Find where the given text appears and provide that cell's center as [X, Y] coordinate. 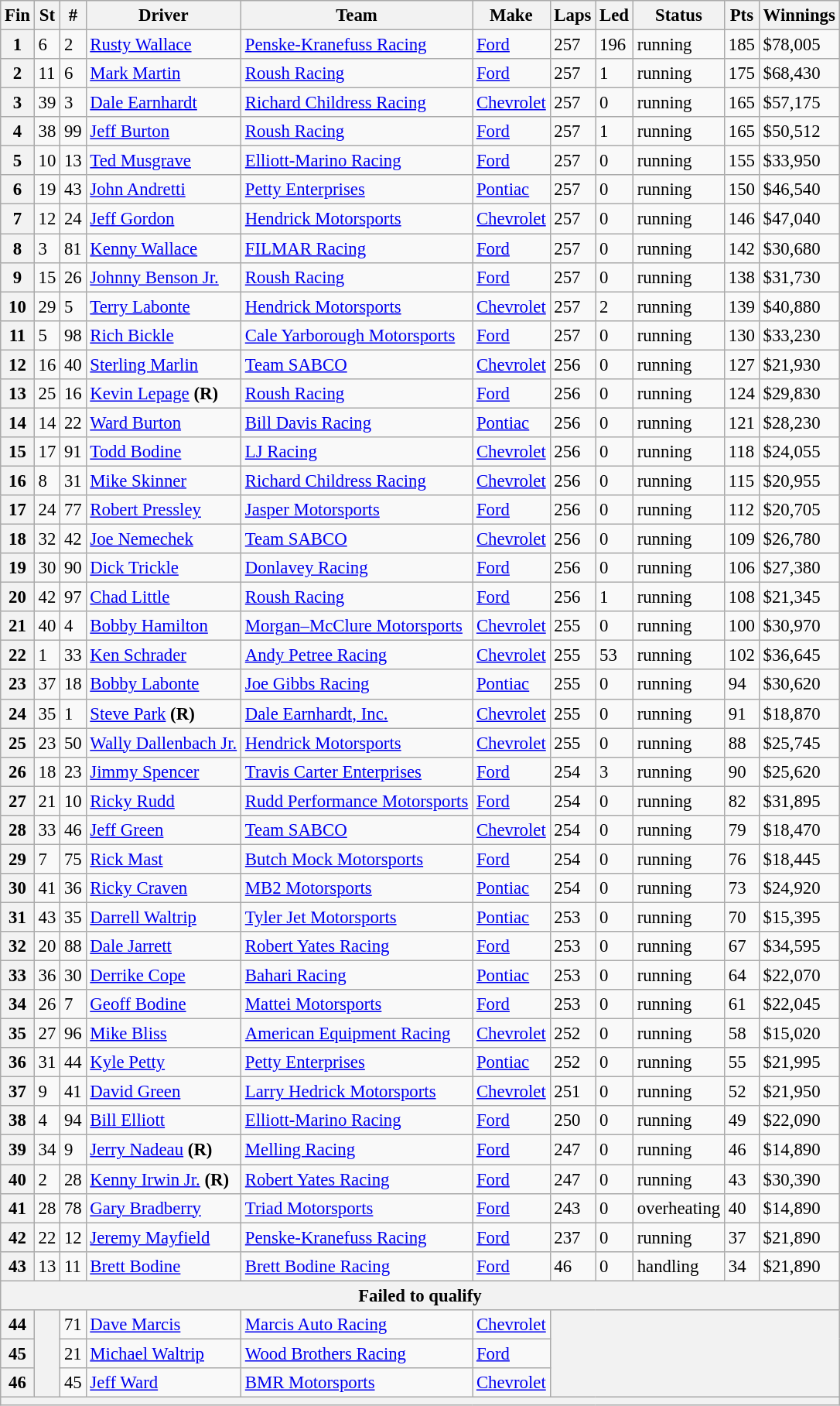
112 [741, 510]
$33,230 [799, 335]
Kevin Lepage (R) [163, 394]
Geoff Bodine [163, 1004]
Michael Waltrip [163, 1353]
$22,090 [799, 1121]
58 [741, 1034]
Terry Labonte [163, 306]
Wood Brothers Racing [356, 1353]
73 [741, 888]
$21,930 [799, 364]
$20,705 [799, 510]
Tyler Jet Motorsports [356, 917]
Bobby Hamilton [163, 626]
$36,645 [799, 655]
$50,512 [799, 132]
237 [572, 1237]
John Andretti [163, 190]
251 [572, 1092]
99 [73, 132]
Derrike Cope [163, 976]
127 [741, 364]
Mark Martin [163, 74]
Ted Musgrave [163, 161]
Kenny Irwin Jr. (R) [163, 1179]
146 [741, 219]
$22,070 [799, 976]
Johnny Benson Jr. [163, 277]
Wally Dallenbach Jr. [163, 743]
$21,950 [799, 1092]
Ricky Rudd [163, 801]
$21,345 [799, 597]
Andy Petree Racing [356, 655]
$30,390 [799, 1179]
Sterling Marlin [163, 364]
52 [741, 1092]
Failed to qualify [420, 1295]
$31,895 [799, 801]
Gary Bradberry [163, 1208]
Team [356, 15]
$27,380 [799, 568]
Jeff Ward [163, 1383]
Mike Bliss [163, 1034]
102 [741, 655]
Ricky Craven [163, 888]
handling [678, 1266]
Donlavey Racing [356, 568]
106 [741, 568]
$30,680 [799, 248]
124 [741, 394]
Triad Motorsports [356, 1208]
96 [73, 1034]
LJ Racing [356, 452]
$20,955 [799, 481]
82 [741, 801]
$18,470 [799, 830]
Jasper Motorsports [356, 510]
Jeff Green [163, 830]
79 [741, 830]
Darrell Waltrip [163, 917]
$24,920 [799, 888]
MB2 Motorsports [356, 888]
$18,445 [799, 859]
overheating [678, 1208]
155 [741, 161]
75 [73, 859]
243 [572, 1208]
Bill Elliott [163, 1121]
Brett Bodine Racing [356, 1266]
$30,620 [799, 685]
70 [741, 917]
Joe Gibbs Racing [356, 685]
121 [741, 422]
$33,950 [799, 161]
50 [73, 743]
Cale Yarborough Motorsports [356, 335]
$24,055 [799, 452]
67 [741, 946]
David Green [163, 1092]
$15,395 [799, 917]
Make [511, 15]
Marcis Auto Racing [356, 1325]
78 [73, 1208]
138 [741, 277]
Fin [18, 15]
$57,175 [799, 103]
Dick Trickle [163, 568]
Chad Little [163, 597]
Bill Davis Racing [356, 422]
Morgan–McClure Motorsports [356, 626]
Jimmy Spencer [163, 771]
Dale Jarrett [163, 946]
Winnings [799, 15]
175 [741, 74]
Melling Racing [356, 1150]
109 [741, 539]
49 [741, 1121]
$31,730 [799, 277]
$25,620 [799, 771]
64 [741, 976]
Mattei Motorsports [356, 1004]
Led [614, 15]
61 [741, 1004]
Brett Bodine [163, 1266]
142 [741, 248]
76 [741, 859]
$22,045 [799, 1004]
Laps [572, 15]
Status [678, 15]
$15,020 [799, 1034]
Butch Mock Motorsports [356, 859]
BMR Motorsports [356, 1383]
Rusty Wallace [163, 45]
Rudd Performance Motorsports [356, 801]
$47,040 [799, 219]
118 [741, 452]
150 [741, 190]
Driver [163, 15]
55 [741, 1062]
Rich Bickle [163, 335]
Kenny Wallace [163, 248]
Dale Earnhardt, Inc. [356, 713]
97 [73, 597]
250 [572, 1121]
100 [741, 626]
$68,430 [799, 74]
$40,880 [799, 306]
Steve Park (R) [163, 713]
196 [614, 45]
$28,230 [799, 422]
53 [614, 655]
Robert Pressley [163, 510]
Dale Earnhardt [163, 103]
108 [741, 597]
115 [741, 481]
$29,830 [799, 394]
Larry Hedrick Motorsports [356, 1092]
77 [73, 510]
Todd Bodine [163, 452]
$78,005 [799, 45]
$46,540 [799, 190]
98 [73, 335]
Rick Mast [163, 859]
$18,870 [799, 713]
$30,970 [799, 626]
$34,595 [799, 946]
# [73, 15]
Ward Burton [163, 422]
FILMAR Racing [356, 248]
Dave Marcis [163, 1325]
Ken Schrader [163, 655]
$21,995 [799, 1062]
71 [73, 1325]
St [46, 15]
Pts [741, 15]
130 [741, 335]
American Equipment Racing [356, 1034]
$26,780 [799, 539]
185 [741, 45]
139 [741, 306]
Bahari Racing [356, 976]
81 [73, 248]
Jeff Gordon [163, 219]
Jeff Burton [163, 132]
Mike Skinner [163, 481]
Kyle Petty [163, 1062]
Travis Carter Enterprises [356, 771]
Jerry Nadeau (R) [163, 1150]
Bobby Labonte [163, 685]
Jeremy Mayfield [163, 1237]
$25,745 [799, 743]
Joe Nemechek [163, 539]
